Find where the given text appears and provide that cell's center as [X, Y] coordinate. 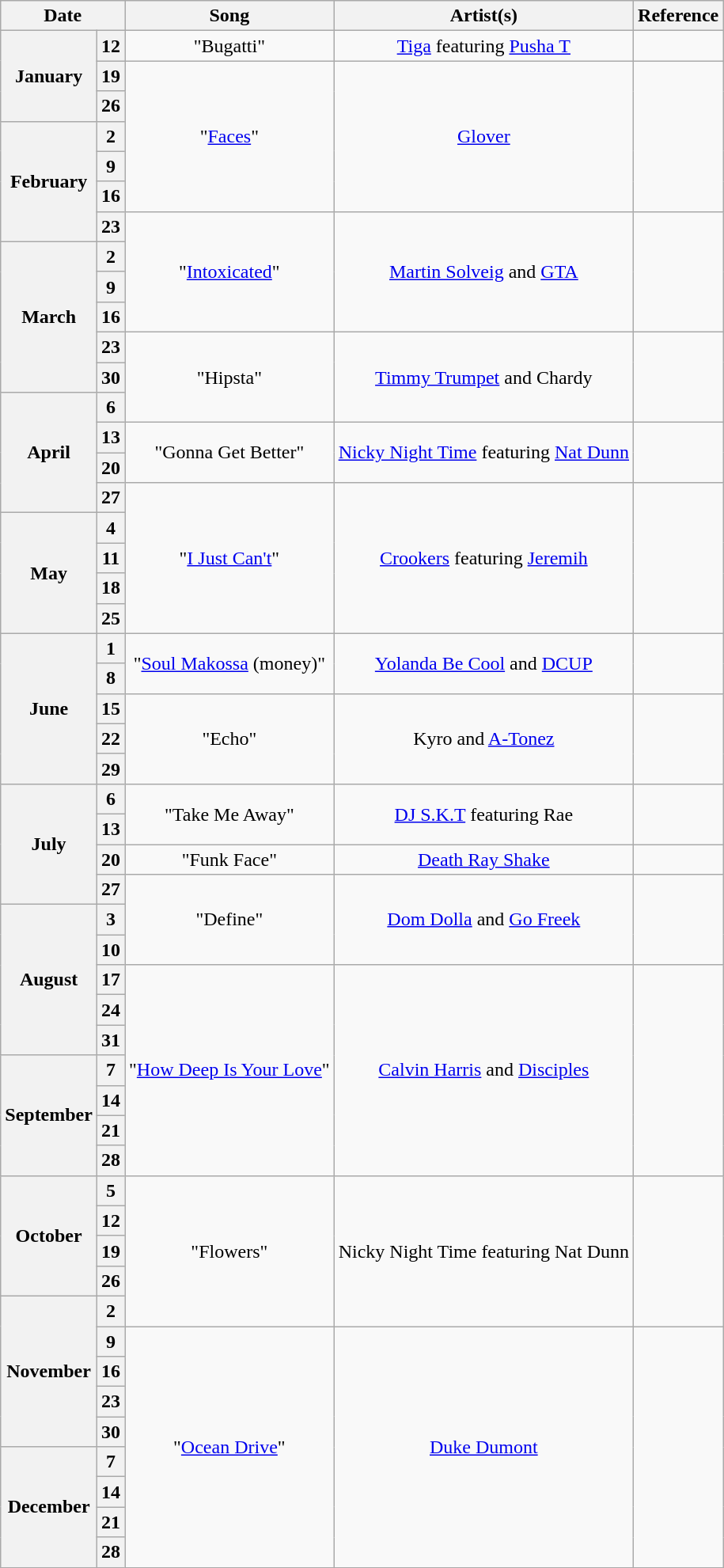
"Echo" [229, 738]
15 [111, 708]
Calvin Harris and Disciples [483, 1070]
October [49, 1236]
September [49, 1115]
5 [111, 1190]
"Gonna Get Better" [229, 453]
"Bugatti" [229, 46]
January [49, 76]
18 [111, 588]
"Intoxicated" [229, 271]
8 [111, 678]
29 [111, 769]
Yolanda Be Cool and DCUP [483, 663]
"Funk Face" [229, 859]
July [49, 844]
25 [111, 618]
22 [111, 738]
"How Deep Is Your Love" [229, 1070]
June [49, 708]
17 [111, 980]
Martin Solveig and GTA [483, 271]
"Define" [229, 920]
11 [111, 558]
Kyro and A-Tonez [483, 738]
"I Just Can't" [229, 558]
31 [111, 1040]
Death Ray Shake [483, 859]
August [49, 980]
Dom Dolla and Go Freek [483, 920]
May [49, 573]
3 [111, 920]
1 [111, 648]
November [49, 1371]
Tiga featuring Pusha T [483, 46]
March [49, 317]
DJ S.K.T featuring Rae [483, 814]
Crookers featuring Jeremih [483, 558]
Glover [483, 136]
April [49, 453]
"Soul Makossa (money)" [229, 663]
"Hipsta" [229, 377]
December [49, 1507]
February [49, 181]
"Flowers" [229, 1251]
"Ocean Drive" [229, 1447]
Artist(s) [483, 16]
Date [63, 16]
Reference [679, 16]
"Take Me Away" [229, 814]
Duke Dumont [483, 1447]
10 [111, 950]
"Faces" [229, 136]
24 [111, 1010]
4 [111, 528]
Timmy Trumpet and Chardy [483, 377]
Song [229, 16]
